Scan for the cell matching the given text and deliver its [x, y] coordinate at center. 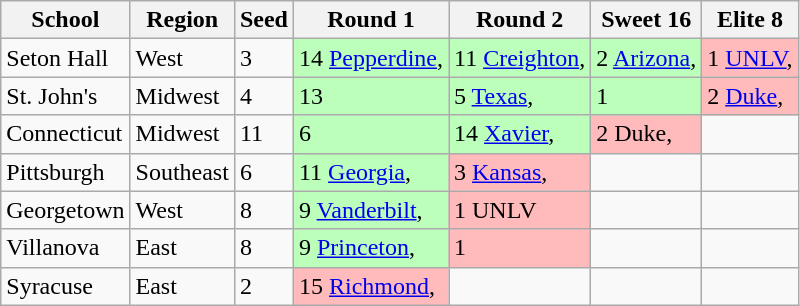
9 Princeton, [370, 248]
5 Texas, [519, 96]
1 UNLV, [750, 58]
11 Creighton, [519, 58]
Round 2 [519, 20]
Pittsburgh [66, 172]
3 Kansas, [519, 172]
Syracuse [66, 286]
Sweet 16 [646, 20]
14 Xavier, [519, 134]
Georgetown [66, 210]
11 Georgia, [370, 172]
9 Vanderbilt, [370, 210]
13 [370, 96]
Villanova [66, 248]
11 [264, 134]
3 [264, 58]
Elite 8 [750, 20]
2 Arizona, [646, 58]
15 Richmond, [370, 286]
Connecticut [66, 134]
2 [264, 286]
1 UNLV [519, 210]
14 Pepperdine, [370, 58]
Seton Hall [66, 58]
St. John's [66, 96]
School [66, 20]
Round 1 [370, 20]
4 [264, 96]
Seed [264, 20]
Southeast [182, 172]
Region [182, 20]
